Detect which cell encompasses the target text, then output its (X, Y) center coordinate. 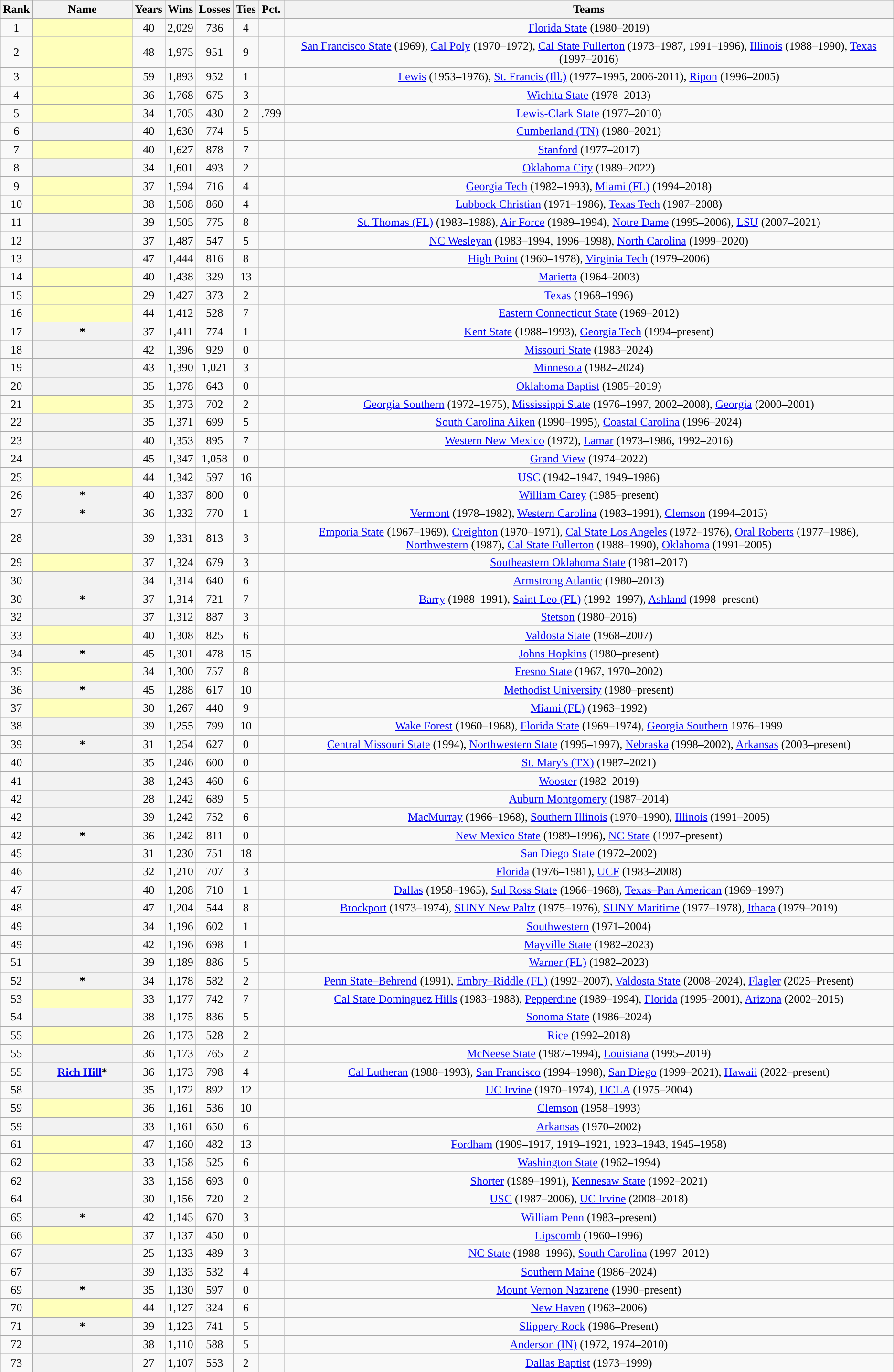
Kent State (1988–1993), Georgia Tech (1994–present) (588, 332)
Wooster (1982–2019) (588, 781)
Stanford (1977–2017) (588, 150)
Warner (FL) (1982–2023) (588, 963)
547 (214, 240)
798 (214, 1072)
1,175 (181, 1017)
61 (16, 1145)
New Mexico State (1989–1996), NC State (1997–present) (588, 836)
2,029 (181, 28)
1,156 (181, 1199)
Mount Vernon Nazarene (1990–present) (588, 1290)
643 (214, 386)
69 (16, 1290)
1,189 (181, 963)
489 (214, 1254)
Southwestern (1971–2004) (588, 926)
1,332 (181, 513)
952 (214, 77)
Lubbock Christian (1971–1986), Texas Tech (1987–2008) (588, 204)
USC (1942–1947, 1949–1986) (588, 477)
329 (214, 277)
Penn State–Behrend (1991), Embry–Riddle (FL) (1992–2007), Valdosta State (2008–2024), Flagler (2025–Present) (588, 981)
1,058 (214, 459)
1,230 (181, 854)
1,246 (181, 762)
675 (214, 95)
679 (214, 563)
Rice (1992–2018) (588, 1035)
Florida State (1980–2019) (588, 28)
54 (16, 1017)
1,411 (181, 332)
53 (16, 999)
800 (214, 495)
532 (214, 1272)
Name (82, 10)
627 (214, 744)
1,627 (181, 150)
Washington State (1962–1994) (588, 1163)
Ties (245, 10)
Wake Forest (1960–1968), Florida State (1969–1974), Georgia Southern 1976–1999 (588, 726)
825 (214, 635)
San Diego State (1972–2002) (588, 854)
951 (214, 53)
860 (214, 204)
752 (214, 817)
64 (16, 1199)
811 (214, 836)
1,110 (181, 1344)
1,427 (181, 295)
Anderson (IN) (1972, 1974–2010) (588, 1344)
1,893 (181, 77)
582 (214, 981)
716 (214, 186)
617 (214, 690)
813 (214, 538)
1,178 (181, 981)
17 (16, 332)
Miami (FL) (1963–1992) (588, 708)
1,487 (181, 240)
Teams (588, 10)
Johns Hopkins (1980–present) (588, 654)
650 (214, 1126)
24 (16, 459)
Fordham (1909–1917, 1919–1921, 1923–1943, 1945–1958) (588, 1145)
544 (214, 908)
440 (214, 708)
1,243 (181, 781)
1,331 (181, 538)
741 (214, 1326)
Rank (16, 10)
Missouri State (1983–2024) (588, 350)
Brockport (1973–1974), SUNY New Paltz (1975–1976), SUNY Maritime (1977–1978), Ithaca (1979–2019) (588, 908)
892 (214, 1090)
72 (16, 1344)
757 (214, 672)
1,254 (181, 744)
52 (16, 981)
1,021 (214, 368)
1,353 (181, 440)
1,768 (181, 95)
St. Mary's (TX) (1987–2021) (588, 762)
482 (214, 1145)
Lewis-Clark State (1977–2010) (588, 113)
Stetson (1980–2016) (588, 617)
43 (149, 368)
765 (214, 1053)
1,267 (181, 708)
Arkansas (1970–2002) (588, 1126)
670 (214, 1217)
1,347 (181, 459)
707 (214, 872)
1,438 (181, 277)
21 (16, 404)
Slippery Rock (1986–Present) (588, 1326)
1,137 (181, 1235)
UC Irvine (1970–1974), UCLA (1975–2004) (588, 1090)
1,255 (181, 726)
1,373 (181, 404)
1,172 (181, 1090)
1,505 (181, 222)
MacMurray (1966–1968), Southern Illinois (1970–1990), Illinois (1991–2005) (588, 817)
895 (214, 440)
Sonoma State (1986–2024) (588, 1017)
878 (214, 150)
Texas (1968–1996) (588, 295)
William Penn (1983–present) (588, 1217)
Eastern Connecticut State (1969–2012) (588, 313)
929 (214, 350)
689 (214, 799)
1,975 (181, 53)
1,127 (181, 1308)
Shorter (1989–1991), Kennesaw State (1992–2021) (588, 1181)
Cal Lutheran (1988–1993), San Francisco (1994–1998), San Diego (1999–2021), Hawaii (2022–present) (588, 1072)
23 (16, 440)
.799 (271, 113)
St. Thomas (FL) (1983–1988), Air Force (1989–1994), Notre Dame (1995–2006), LSU (2007–2021) (588, 222)
1,210 (181, 872)
Florida (1976–1981), UCF (1983–2008) (588, 872)
Clemson (1958–1993) (588, 1108)
Wins (181, 10)
1,601 (181, 168)
1,705 (181, 113)
373 (214, 295)
693 (214, 1181)
Lewis (1953–1976), St. Francis (Ill.) (1977–1995, 2006-2011), Ripon (1996–2005) (588, 77)
1,630 (181, 131)
1,288 (181, 690)
799 (214, 726)
602 (214, 926)
1,208 (181, 890)
736 (214, 28)
Central Missouri State (1994), Northwestern State (1995–1997), Nebraska (1998–2002), Arkansas (2003–present) (588, 744)
NC State (1988–1996), South Carolina (1997–2012) (588, 1254)
710 (214, 890)
1,107 (181, 1362)
1,312 (181, 617)
Oklahoma City (1989–2022) (588, 168)
Lipscomb (1960–1996) (588, 1235)
324 (214, 1308)
751 (214, 854)
Barry (1988–1991), Saint Leo (FL) (1992–1997), Ashland (1998–present) (588, 599)
New Haven (1963–2006) (588, 1308)
Georgia Southern (1972–1975), Mississippi State (1976–1997, 2002–2008), Georgia (2000–2001) (588, 404)
886 (214, 963)
1,444 (181, 259)
1,594 (181, 186)
Losses (214, 10)
1,145 (181, 1217)
742 (214, 999)
1,130 (181, 1290)
22 (16, 422)
1,412 (181, 313)
450 (214, 1235)
1,204 (181, 908)
Mayville State (1982–2023) (588, 944)
66 (16, 1235)
11 (16, 222)
South Carolina Aiken (1990–1995), Coastal Carolina (1996–2024) (588, 422)
698 (214, 944)
1,337 (181, 495)
1,123 (181, 1326)
58 (16, 1090)
1,160 (181, 1145)
525 (214, 1163)
1,300 (181, 672)
McNeese State (1987–1994), Louisiana (1995–2019) (588, 1053)
1,308 (181, 635)
1,390 (181, 368)
41 (16, 781)
836 (214, 1017)
699 (214, 422)
Years (149, 10)
Rich Hill* (82, 1072)
Armstrong Atlantic (1980–2013) (588, 581)
Dallas (1958–1965), Sul Ross State (1966–1968), Texas–Pan American (1969–1997) (588, 890)
887 (214, 617)
San Francisco State (1969), Cal Poly (1970–1972), Cal State Fullerton (1973–1987, 1991–1996), Illinois (1988–1990), Texas (1997–2016) (588, 53)
720 (214, 1199)
Valdosta State (1968–2007) (588, 635)
51 (16, 963)
NC Wesleyan (1983–1994, 1996–1998), North Carolina (1999–2020) (588, 240)
Southern Maine (1986–2024) (588, 1272)
65 (16, 1217)
70 (16, 1308)
816 (214, 259)
Auburn Montgomery (1987–2014) (588, 799)
770 (214, 513)
High Point (1960–1978), Virginia Tech (1979–2006) (588, 259)
Wichita State (1978–2013) (588, 95)
Georgia Tech (1982–1993), Miami (FL) (1994–2018) (588, 186)
1,177 (181, 999)
20 (16, 386)
USC (1987–2006), UC Irvine (2008–2018) (588, 1199)
1,371 (181, 422)
Cal State Dominguez Hills (1983–1988), Pepperdine (1989–1994), Florida (1995–2001), Arizona (2002–2015) (588, 999)
71 (16, 1326)
1,324 (181, 563)
14 (16, 277)
Minnesota (1982–2024) (588, 368)
Dallas Baptist (1973–1999) (588, 1362)
19 (16, 368)
Western New Mexico (1972), Lamar (1973–1986, 1992–2016) (588, 440)
1,508 (181, 204)
430 (214, 113)
Southeastern Oklahoma State (1981–2017) (588, 563)
536 (214, 1108)
553 (214, 1362)
493 (214, 168)
702 (214, 404)
1,396 (181, 350)
600 (214, 762)
Marietta (1964–2003) (588, 277)
460 (214, 781)
73 (16, 1362)
Methodist University (1980–present) (588, 690)
588 (214, 1344)
640 (214, 581)
William Carey (1985–present) (588, 495)
46 (16, 872)
Fresno State (1967, 1970–2002) (588, 672)
Grand View (1974–2022) (588, 459)
Cumberland (TN) (1980–2021) (588, 131)
Pct. (271, 10)
721 (214, 599)
Vermont (1978–1982), Western Carolina (1983–1991), Clemson (1994–2015) (588, 513)
1,342 (181, 477)
478 (214, 654)
1,301 (181, 654)
775 (214, 222)
Oklahoma Baptist (1985–2019) (588, 386)
1,378 (181, 386)
